Find where the given text appears and provide that cell's center as (x, y) coordinate. 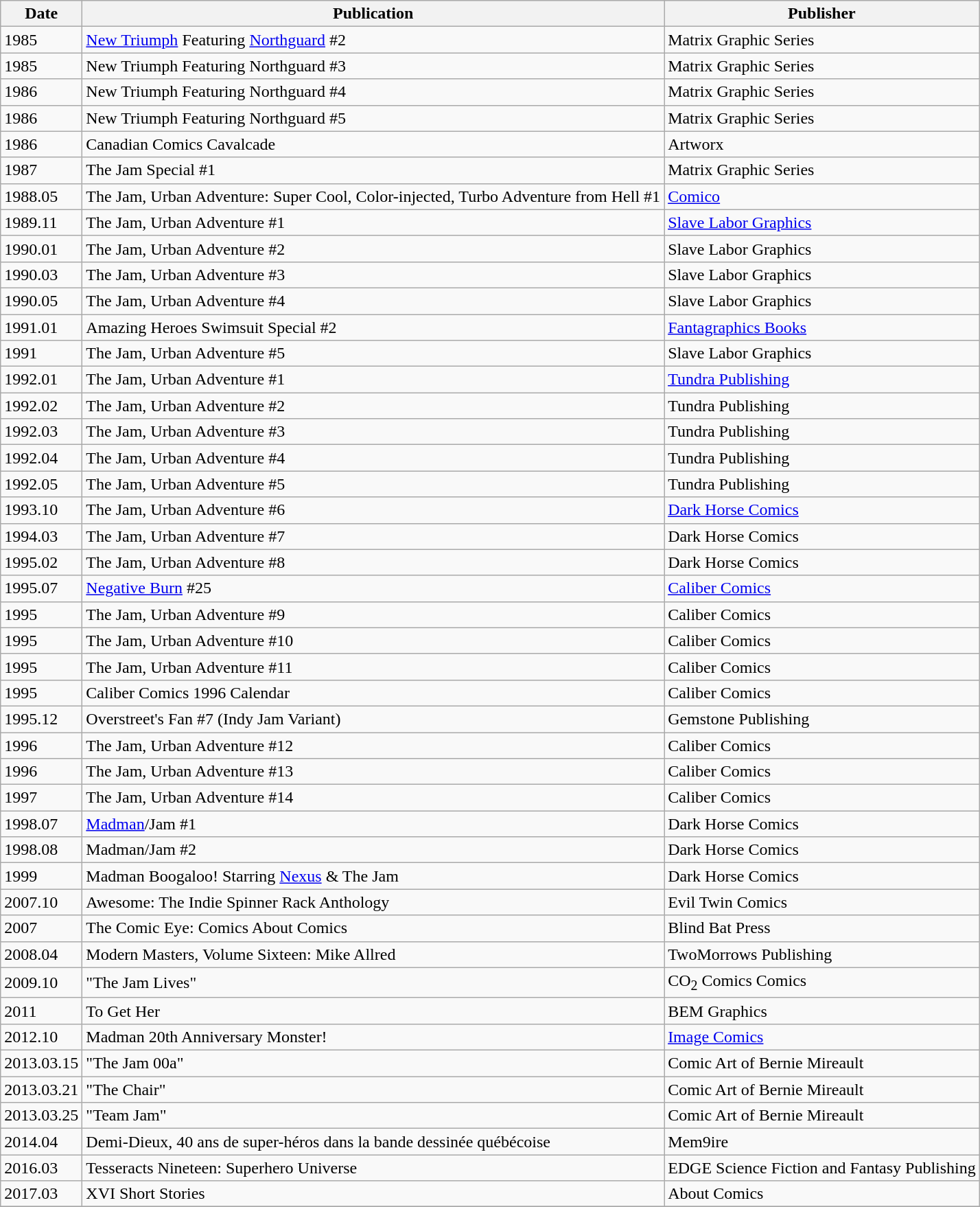
Comico (822, 196)
The Jam, Urban Adventure #14 (373, 798)
1990.01 (41, 249)
The Jam, Urban Adventure #9 (373, 614)
The Jam, Urban Adventure #10 (373, 641)
Awesome: The Indie Spinner Rack Anthology (373, 902)
1990.03 (41, 275)
1993.10 (41, 510)
1987 (41, 170)
To Get Her (373, 1011)
Date (41, 14)
New Triumph Featuring Northguard #3 (373, 66)
2007 (41, 928)
1999 (41, 876)
Madman 20th Anniversary Monster! (373, 1037)
XVI Short Stories (373, 1194)
2016.03 (41, 1168)
1991.01 (41, 327)
Publication (373, 14)
2013.03.21 (41, 1090)
2017.03 (41, 1194)
1998.07 (41, 824)
"The Chair" (373, 1090)
"The Jam Lives" (373, 982)
1995.02 (41, 562)
CO2 Comics Comics (822, 982)
Canadian Comics Cavalcade (373, 144)
1992.05 (41, 484)
1992.01 (41, 380)
Overstreet's Fan #7 (Indy Jam Variant) (373, 719)
Mem9ire (822, 1142)
2013.03.15 (41, 1064)
The Jam, Urban Adventure #11 (373, 667)
The Jam, Urban Adventure #12 (373, 745)
1995.07 (41, 588)
2008.04 (41, 954)
New Triumph Featuring Northguard #4 (373, 92)
TwoMorrows Publishing (822, 954)
2014.04 (41, 1142)
Amazing Heroes Swimsuit Special #2 (373, 327)
EDGE Science Fiction and Fantasy Publishing (822, 1168)
Fantagraphics Books (822, 327)
Publisher (822, 14)
1998.08 (41, 850)
Image Comics (822, 1037)
2009.10 (41, 982)
2013.03.25 (41, 1116)
Madman Boogaloo! Starring Nexus & The Jam (373, 876)
Modern Masters, Volume Sixteen: Mike Allred (373, 954)
Madman/Jam #1 (373, 824)
2007.10 (41, 902)
Blind Bat Press (822, 928)
1990.05 (41, 301)
1995.12 (41, 719)
1992.02 (41, 406)
The Jam Special #1 (373, 170)
About Comics (822, 1194)
Artworx (822, 144)
BEM Graphics (822, 1011)
1992.03 (41, 432)
Negative Burn #25 (373, 588)
The Jam, Urban Adventure: Super Cool, Color-injected, Turbo Adventure from Hell #1 (373, 196)
The Jam, Urban Adventure #7 (373, 536)
The Jam, Urban Adventure #13 (373, 772)
1991 (41, 354)
New Triumph Featuring Northguard #2 (373, 40)
1992.04 (41, 458)
2011 (41, 1011)
2012.10 (41, 1037)
1997 (41, 798)
The Comic Eye: Comics About Comics (373, 928)
Evil Twin Comics (822, 902)
1988.05 (41, 196)
Tesseracts Nineteen: Superhero Universe (373, 1168)
Demi-Dieux, 40 ans de super-héros dans la bande dessinée québécoise (373, 1142)
The Jam, Urban Adventure #6 (373, 510)
The Jam, Urban Adventure #8 (373, 562)
New Triumph Featuring Northguard #5 (373, 118)
Madman/Jam #2 (373, 850)
Gemstone Publishing (822, 719)
1994.03 (41, 536)
"The Jam 00a" (373, 1064)
"Team Jam" (373, 1116)
1989.11 (41, 222)
Caliber Comics 1996 Calendar (373, 693)
